Capture the cell that displays the provided text and extract its (X, Y) central coordinate. 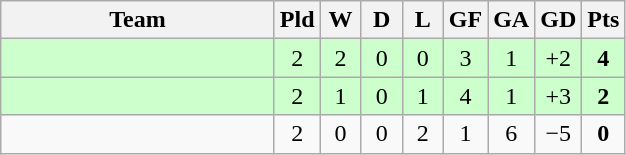
+3 (558, 96)
GF (465, 20)
3 (465, 58)
L (422, 20)
Pld (297, 20)
6 (512, 134)
W (340, 20)
GA (512, 20)
GD (558, 20)
−5 (558, 134)
+2 (558, 58)
D (382, 20)
Team (138, 20)
Pts (604, 20)
